Return (x, y) of the center of cell containing provided text 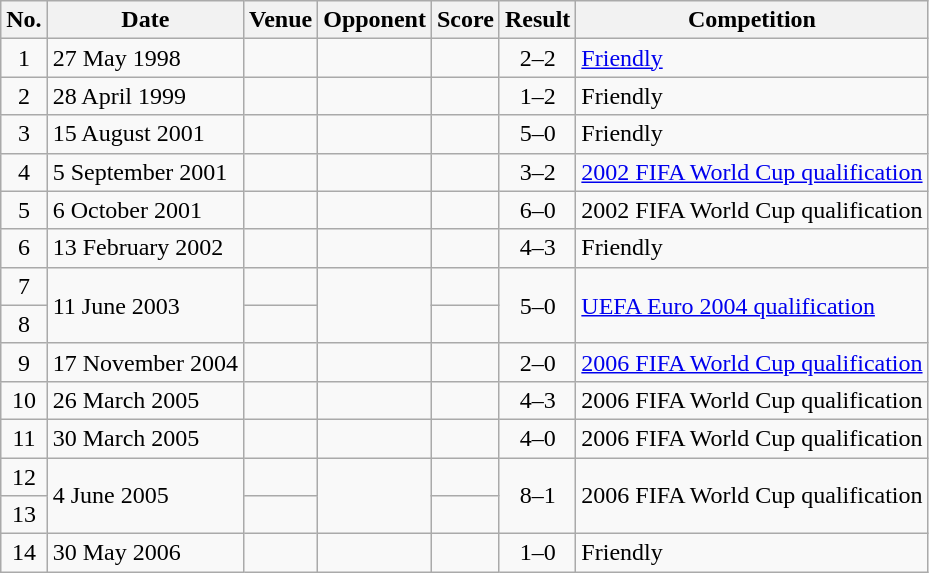
1 (24, 58)
Opponent (375, 20)
3–2 (537, 172)
14 (24, 553)
13 (24, 515)
5 September 2001 (145, 172)
Date (145, 20)
26 March 2005 (145, 400)
6–0 (537, 210)
13 February 2002 (145, 248)
7 (24, 286)
3 (24, 134)
9 (24, 362)
15 August 2001 (145, 134)
6 October 2001 (145, 210)
2 (24, 96)
6 (24, 248)
UEFA Euro 2004 qualification (752, 305)
1–0 (537, 553)
11 June 2003 (145, 305)
10 (24, 400)
1–2 (537, 96)
2–0 (537, 362)
30 March 2005 (145, 438)
8–1 (537, 496)
4 (24, 172)
8 (24, 324)
27 May 1998 (145, 58)
5 (24, 210)
28 April 1999 (145, 96)
17 November 2004 (145, 362)
Score (465, 20)
4 June 2005 (145, 496)
4–0 (537, 438)
Result (537, 20)
12 (24, 477)
2–2 (537, 58)
30 May 2006 (145, 553)
Venue (281, 20)
11 (24, 438)
Competition (752, 20)
No. (24, 20)
